Identify which cell holds the provided text, then report its [x, y] central coordinate. 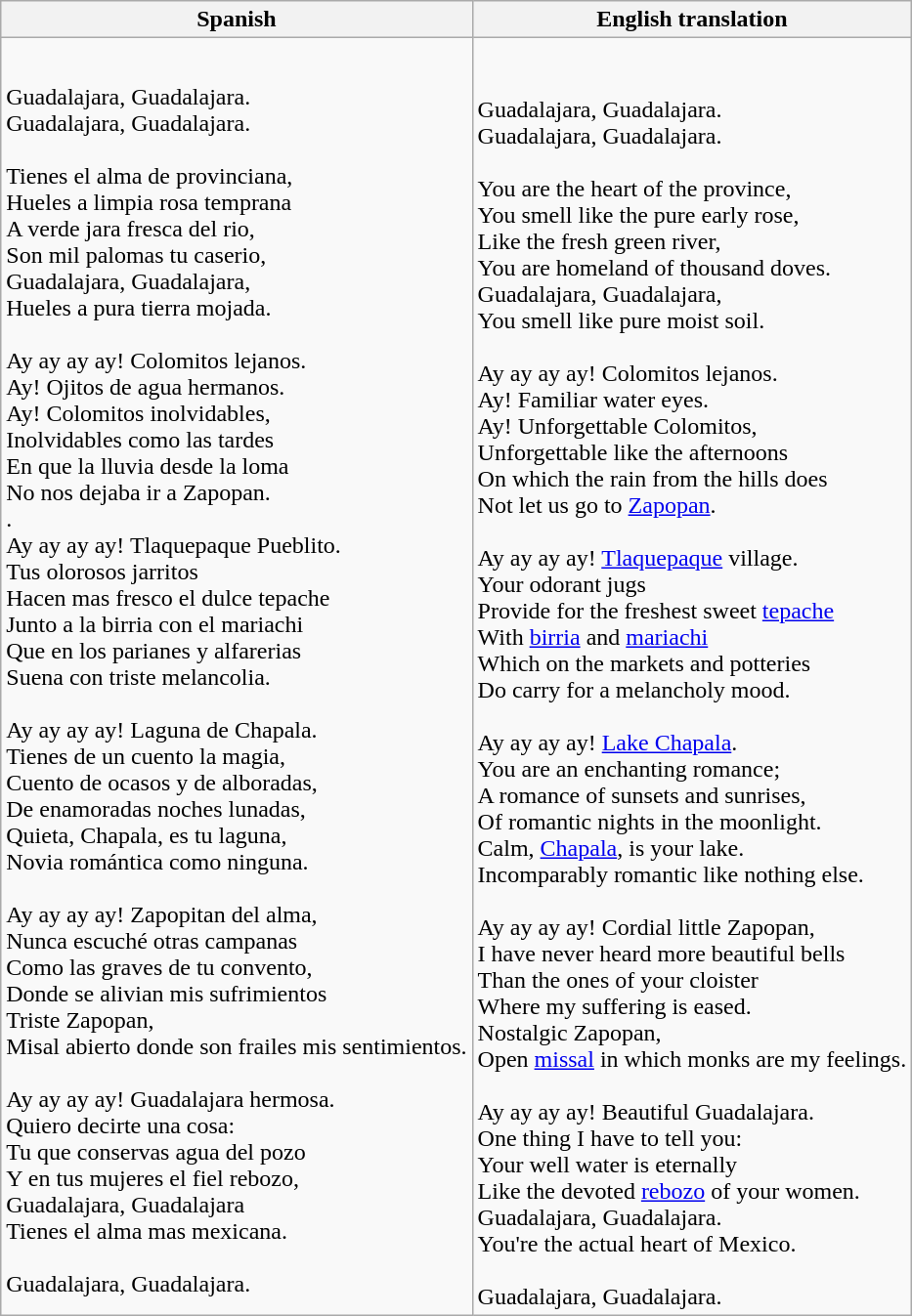
Spanish [237, 20]
English translation [692, 20]
